Extract the [x, y] coordinate from the center of the cell holding the provided text.  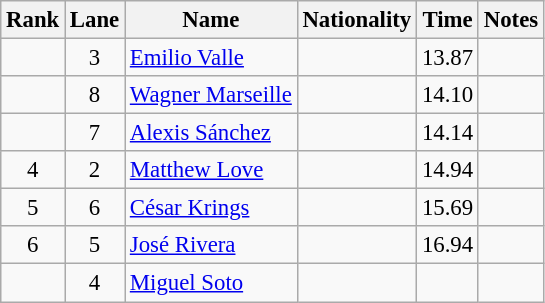
José Rivera [212, 245]
Matthew Love [212, 170]
15.69 [448, 208]
Rank [33, 20]
Name [212, 20]
Emilio Valle [212, 58]
Nationality [356, 20]
Miguel Soto [212, 283]
Notes [510, 20]
Alexis Sánchez [212, 133]
14.94 [448, 170]
Lane [95, 20]
14.14 [448, 133]
Time [448, 20]
2 [95, 170]
14.10 [448, 95]
César Krings [212, 208]
13.87 [448, 58]
8 [95, 95]
Wagner Marseille [212, 95]
3 [95, 58]
7 [95, 133]
16.94 [448, 245]
